Return the [x, y] coordinate for the center point of the cell that contains the specified text.  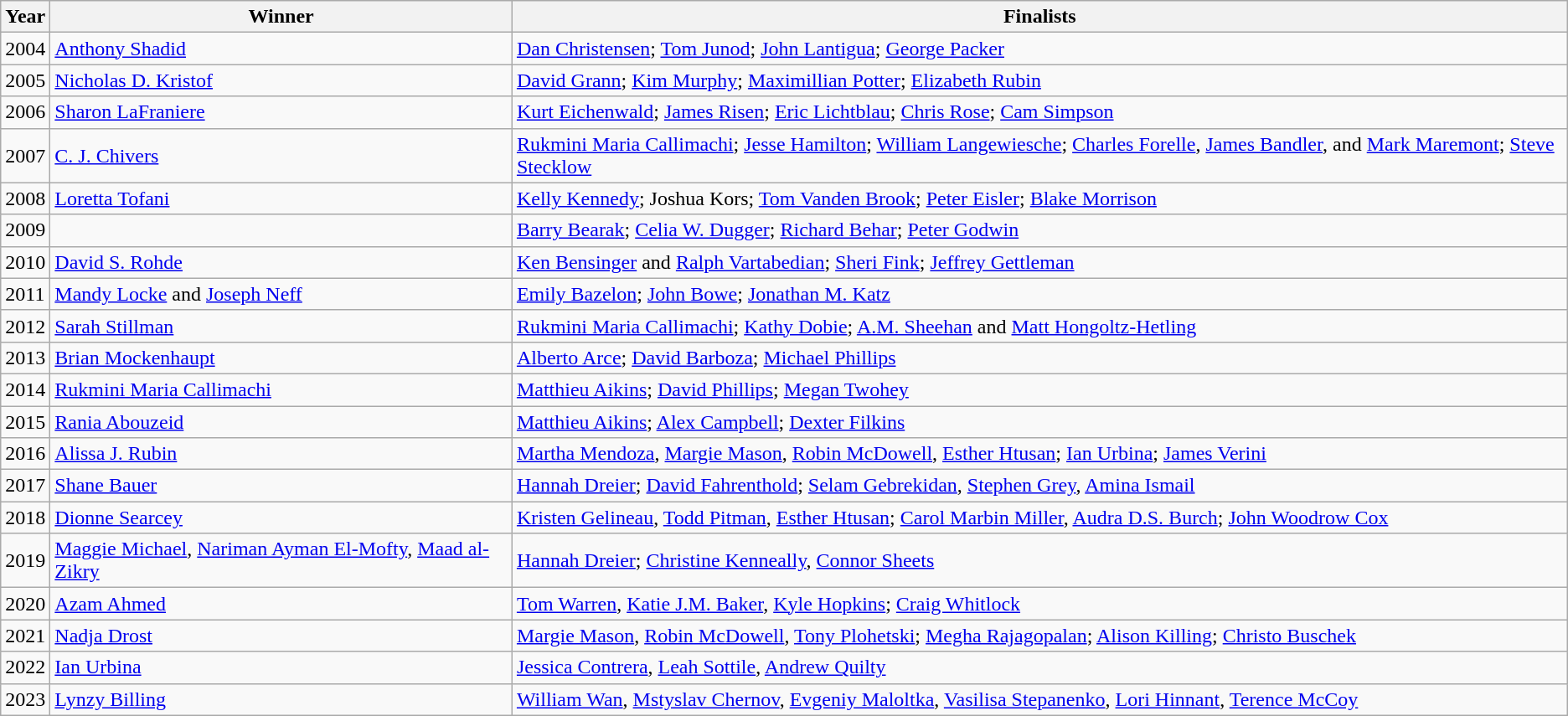
David Grann; Kim Murphy; Maximillian Potter; Elizabeth Rubin [1039, 80]
Dan Christensen; Tom Junod; John Lantigua; George Packer [1039, 49]
David S. Rohde [281, 262]
Rukmini Maria Callimachi; Kathy Dobie; A.M. Sheehan and Matt Hongoltz-Hetling [1039, 326]
2009 [25, 230]
2008 [25, 198]
Ian Urbina [281, 667]
Alberto Arce; David Barboza; Michael Phillips [1039, 358]
Year [25, 17]
Mandy Locke and Joseph Neff [281, 294]
2010 [25, 262]
Barry Bearak; Celia W. Dugger; Richard Behar; Peter Godwin [1039, 230]
Finalists [1039, 17]
Margie Mason, Robin McDowell, Tony Plohetski; Megha Rajagopalan; Alison Killing; Christo Buschek [1039, 636]
William Wan, Mstyslav Chernov, Evgeniy Maloltka, Vasilisa Stepanenko, Lori Hinnant, Terence McCoy [1039, 699]
Hannah Dreier; Christine Kenneally, Connor Sheets [1039, 561]
Winner [281, 17]
2020 [25, 604]
2022 [25, 667]
Rukmini Maria Callimachi [281, 389]
2006 [25, 112]
Maggie Michael, Nariman Ayman El-Mofty, Maad al-Zikry [281, 561]
Matthieu Aikins; David Phillips; Megan Twohey [1039, 389]
Dionne Searcey [281, 518]
Ken Bensinger and Ralph Vartabedian; Sheri Fink; Jeffrey Gettleman [1039, 262]
Martha Mendoza, Margie Mason, Robin McDowell, Esther Htusan; Ian Urbina; James Verini [1039, 454]
Sarah Stillman [281, 326]
2018 [25, 518]
Loretta Tofani [281, 198]
Kristen Gelineau, Todd Pitman, Esther Htusan; Carol Marbin Miller, Audra D.S. Burch; John Woodrow Cox [1039, 518]
2016 [25, 454]
Sharon LaFraniere [281, 112]
2017 [25, 486]
Azam Ahmed [281, 604]
2021 [25, 636]
2014 [25, 389]
Shane Bauer [281, 486]
Hannah Dreier; David Fahrenthold; Selam Gebrekidan, Stephen Grey, Amina Ismail [1039, 486]
Kelly Kennedy; Joshua Kors; Tom Vanden Brook; Peter Eisler; Blake Morrison [1039, 198]
Rukmini Maria Callimachi; Jesse Hamilton; William Langewiesche; Charles Forelle, James Bandler, and Mark Maremont; Steve Stecklow [1039, 156]
2012 [25, 326]
2007 [25, 156]
2004 [25, 49]
Kurt Eichenwald; James Risen; Eric Lichtblau; Chris Rose; Cam Simpson [1039, 112]
2019 [25, 561]
Nadja Drost [281, 636]
2013 [25, 358]
2005 [25, 80]
C. J. Chivers [281, 156]
Anthony Shadid [281, 49]
Rania Abouzeid [281, 421]
2023 [25, 699]
Brian Mockenhaupt [281, 358]
Lynzy Billing [281, 699]
Tom Warren, Katie J.M. Baker, Kyle Hopkins; Craig Whitlock [1039, 604]
Alissa J. Rubin [281, 454]
2011 [25, 294]
2015 [25, 421]
Emily Bazelon; John Bowe; Jonathan M. Katz [1039, 294]
Nicholas D. Kristof [281, 80]
Matthieu Aikins; Alex Campbell; Dexter Filkins [1039, 421]
Jessica Contrera, Leah Sottile, Andrew Quilty [1039, 667]
